Output the [x, y] coordinate of the center of the cell containing the given text.  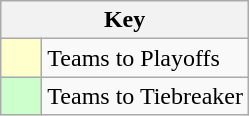
Key [125, 20]
Teams to Playoffs [146, 58]
Teams to Tiebreaker [146, 96]
